Detect which cell encompasses the target text, then output its [x, y] center coordinate. 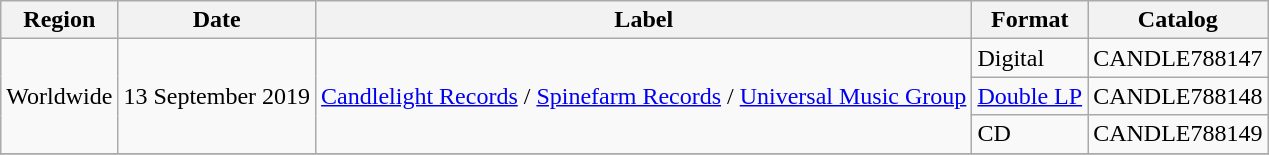
Format [1030, 20]
CANDLE788149 [1178, 134]
CD [1030, 134]
Date [217, 20]
Catalog [1178, 20]
CANDLE788148 [1178, 96]
Label [644, 20]
Worldwide [60, 96]
Digital [1030, 58]
CANDLE788147 [1178, 58]
Region [60, 20]
13 September 2019 [217, 96]
Candlelight Records / Spinefarm Records / Universal Music Group [644, 96]
Double LP [1030, 96]
